Scan for the cell matching the given text and deliver its [X, Y] coordinate at center. 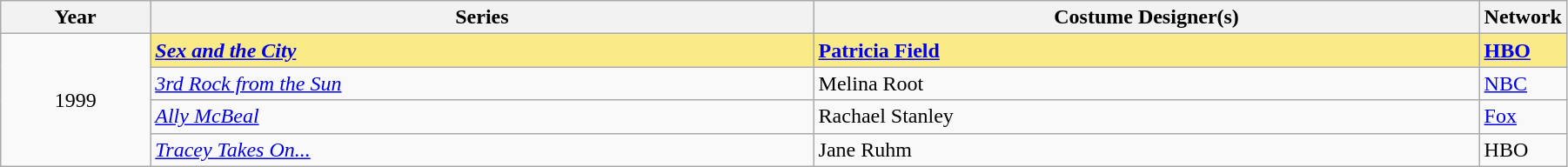
Fox [1523, 117]
Patricia Field [1147, 50]
Year [76, 17]
Series [482, 17]
NBC [1523, 83]
Jane Ruhm [1147, 150]
Sex and the City [482, 50]
Melina Root [1147, 83]
Network [1523, 17]
Ally McBeal [482, 117]
Tracey Takes On... [482, 150]
1999 [76, 100]
Rachael Stanley [1147, 117]
3rd Rock from the Sun [482, 83]
Costume Designer(s) [1147, 17]
